Detect which cell encompasses the target text, then output its [x, y] center coordinate. 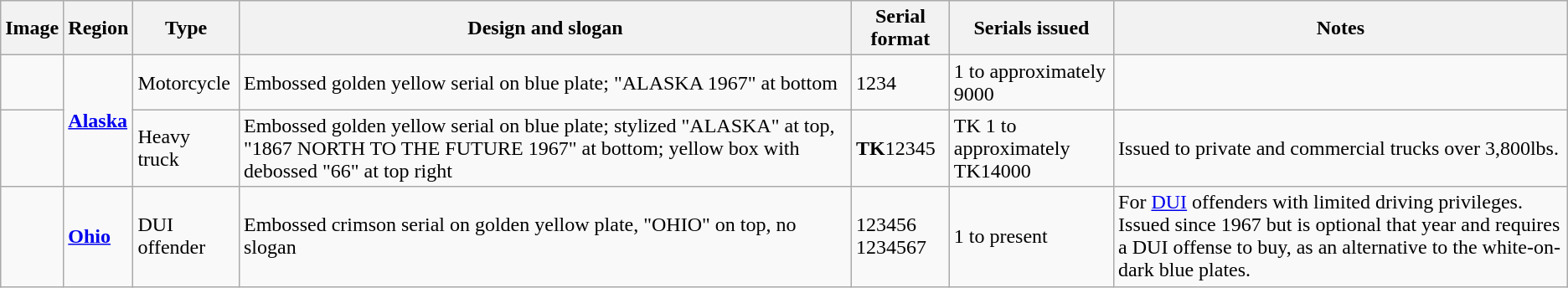
1 to approximately 9000 [1031, 82]
Design and slogan [544, 28]
Serials issued [1031, 28]
Embossed crimson serial on golden yellow plate, "OHIO" on top, no slogan [544, 236]
Ohio [99, 236]
Serial format [901, 28]
Heavy truck [186, 148]
1 to present [1031, 236]
1234561234567 [901, 236]
TK12345 [901, 148]
1234 [901, 82]
Embossed golden yellow serial on blue plate; "ALASKA 1967" at bottom [544, 82]
Motorcycle [186, 82]
Image [32, 28]
Alaska [99, 121]
DUI offender [186, 236]
Region [99, 28]
TK 1 to approximately TK14000 [1031, 148]
Notes [1341, 28]
Type [186, 28]
Issued to private and commercial trucks over 3,800lbs. [1341, 148]
